Find where the given text appears and provide that cell's center as [x, y] coordinate. 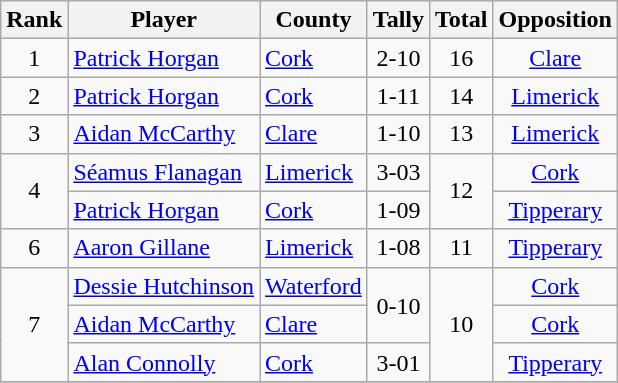
Aaron Gillane [164, 248]
16 [462, 58]
1-10 [398, 134]
11 [462, 248]
4 [34, 191]
Player [164, 20]
3-03 [398, 172]
Waterford [314, 286]
0-10 [398, 305]
3-01 [398, 362]
2 [34, 96]
1 [34, 58]
Total [462, 20]
3 [34, 134]
1-08 [398, 248]
Opposition [555, 20]
County [314, 20]
Séamus Flanagan [164, 172]
13 [462, 134]
Alan Connolly [164, 362]
1-11 [398, 96]
Dessie Hutchinson [164, 286]
Tally [398, 20]
6 [34, 248]
Rank [34, 20]
10 [462, 324]
12 [462, 191]
1-09 [398, 210]
14 [462, 96]
2-10 [398, 58]
7 [34, 324]
